Identify which cell holds the provided text, then report its (x, y) central coordinate. 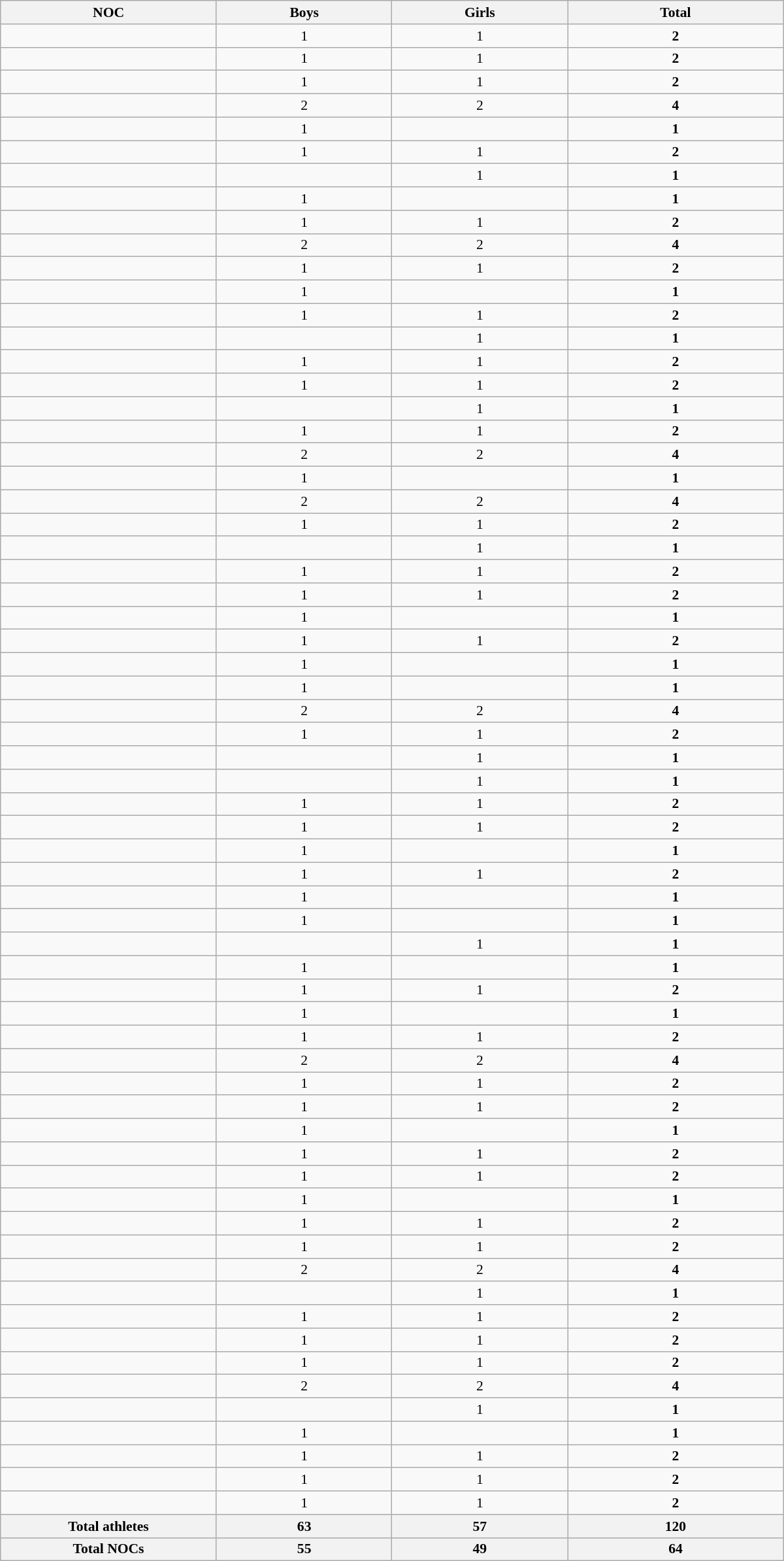
55 (304, 1549)
NOC (108, 12)
63 (304, 1526)
Boys (304, 12)
49 (480, 1549)
57 (480, 1526)
Total (676, 12)
120 (676, 1526)
Total NOCs (108, 1549)
Girls (480, 12)
Total athletes (108, 1526)
64 (676, 1549)
